From the cell containing the given text, extract its center point as [x, y] coordinate. 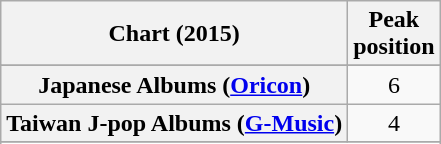
Chart (2015) [174, 34]
4 [394, 123]
Taiwan J-pop Albums (G-Music) [174, 123]
6 [394, 85]
Japanese Albums (Oricon) [174, 85]
Peak position [394, 34]
